Identify which cell holds the provided text, then report its [x, y] central coordinate. 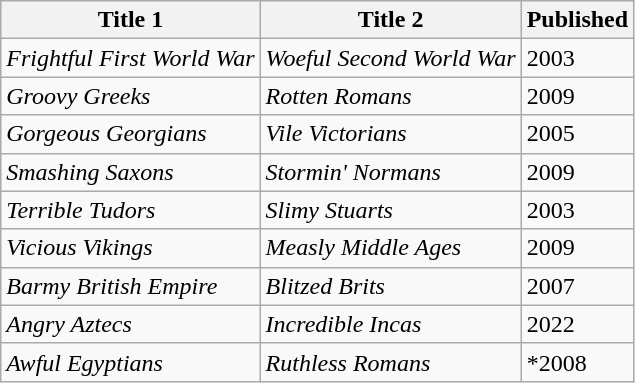
Slimy Stuarts [390, 210]
Angry Aztecs [130, 324]
*2008 [577, 362]
Vicious Vikings [130, 248]
Ruthless Romans [390, 362]
Gorgeous Georgians [130, 134]
Stormin' Normans [390, 172]
Measly Middle Ages [390, 248]
Vile Victorians [390, 134]
Blitzed Brits [390, 286]
Published [577, 20]
Title 1 [130, 20]
Rotten Romans [390, 96]
Smashing Saxons [130, 172]
Incredible Incas [390, 324]
Woeful Second World War [390, 58]
Terrible Tudors [130, 210]
Frightful First World War [130, 58]
Barmy British Empire [130, 286]
2007 [577, 286]
Awful Egyptians [130, 362]
2005 [577, 134]
Title 2 [390, 20]
Groovy Greeks [130, 96]
2022 [577, 324]
